Provide the [x, y] coordinate of the cell's center where the given text is located.  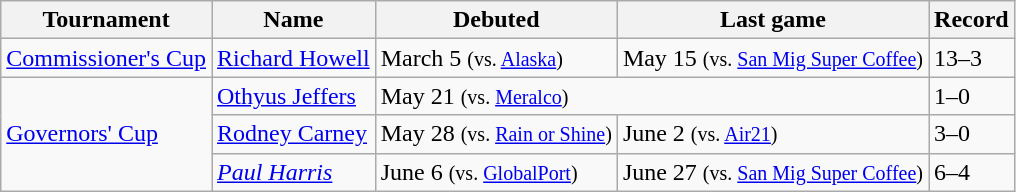
Rodney Carney [294, 134]
Last game [772, 20]
Othyus Jeffers [294, 96]
6–4 [972, 172]
May 15 (vs. San Mig Super Coffee) [772, 58]
Richard Howell [294, 58]
Tournament [106, 20]
Record [972, 20]
3–0 [972, 134]
1–0 [972, 96]
June 2 (vs. Air21) [772, 134]
13–3 [972, 58]
Debuted [496, 20]
June 27 (vs. San Mig Super Coffee) [772, 172]
May 21 (vs. Meralco) [652, 96]
May 28 (vs. Rain or Shine) [496, 134]
June 6 (vs. GlobalPort) [496, 172]
Commissioner's Cup [106, 58]
March 5 (vs. Alaska) [496, 58]
Name [294, 20]
Governors' Cup [106, 134]
Paul Harris [294, 172]
